Identify which cell holds the provided text, then report its [x, y] central coordinate. 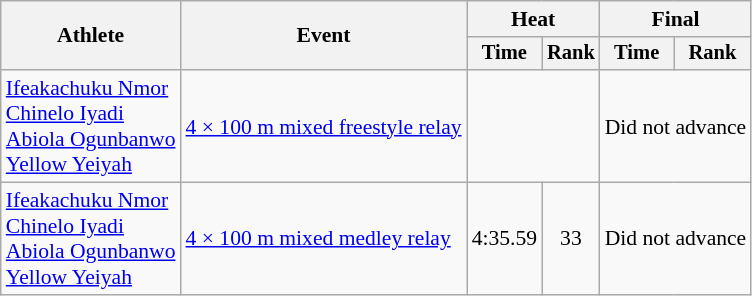
Heat [534, 19]
4:35.59 [504, 239]
33 [571, 239]
4 × 100 m mixed medley relay [324, 239]
Event [324, 36]
4 × 100 m mixed freestyle relay [324, 126]
Final [676, 19]
Athlete [91, 36]
